Provide the (x, y) coordinate of the cell's center where the given text is located.  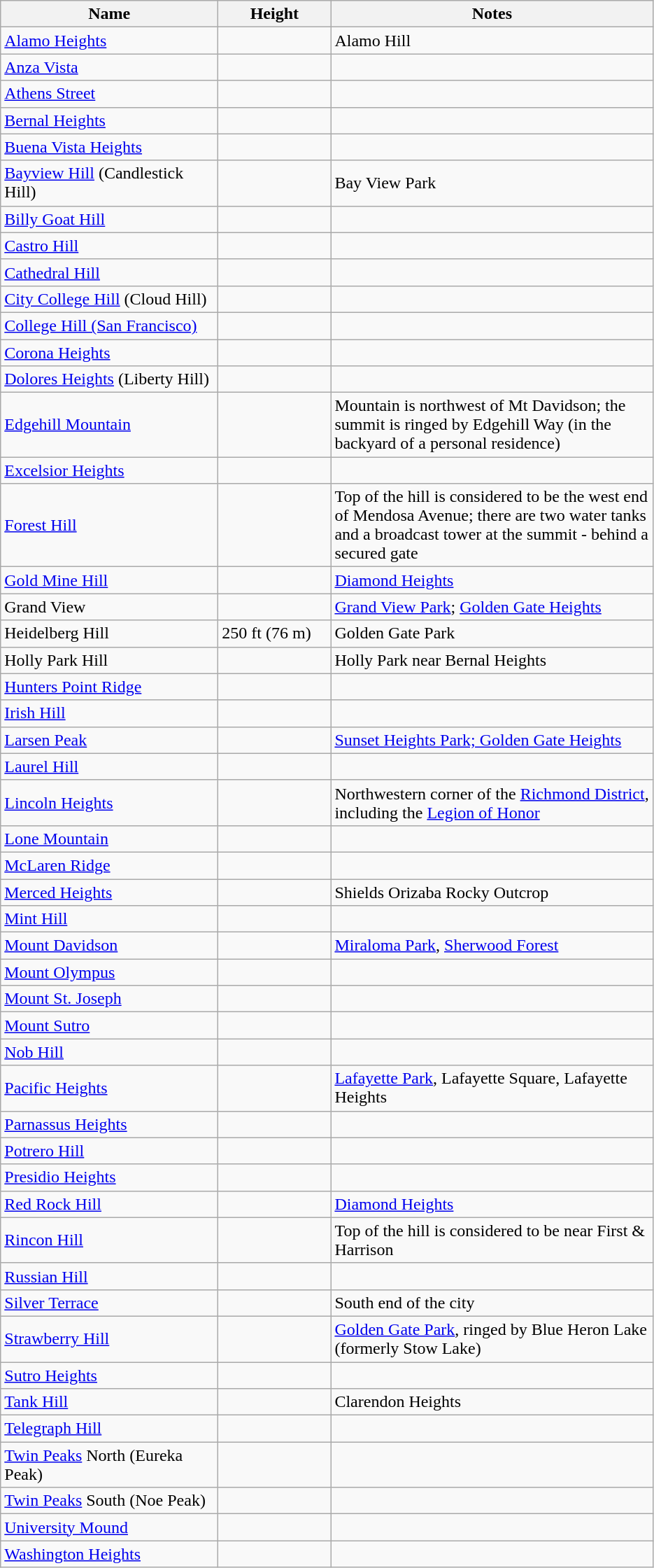
Forest Hill (109, 525)
Bay View Park (492, 183)
Holly Park near Bernal Heights (492, 660)
Mint Hill (109, 919)
Sutro Heights (109, 1375)
Mount Davidson (109, 946)
College Hill (San Francisco) (109, 325)
Twin Peaks South (Noe Peak) (109, 1501)
Edgehill Mountain (109, 425)
Lafayette Park, Lafayette Square, Lafayette Heights (492, 1088)
Twin Peaks North (Eureka Peak) (109, 1464)
Larsen Peak (109, 740)
Tank Hill (109, 1402)
Telegraph Hill (109, 1429)
Lincoln Heights (109, 802)
Mount Olympus (109, 972)
University Mound (109, 1527)
Holly Park Hill (109, 660)
Alamo Heights (109, 41)
Red Rock Hill (109, 1204)
Height (274, 14)
Golden Gate Park, ringed by Blue Heron Lake (formerly Stow Lake) (492, 1338)
250 ft (76 m) (274, 633)
Mountain is northwest of Mt Davidson; the summit is ringed by Edgehill Way (in the backyard of a personal residence) (492, 425)
Northwestern corner of the Richmond District, including the Legion of Honor (492, 802)
Clarendon Heights (492, 1402)
Athens Street (109, 94)
Hunters Point Ridge (109, 687)
Silver Terrace (109, 1303)
Presidio Heights (109, 1177)
Bernal Heights (109, 120)
Potrero Hill (109, 1151)
Laurel Hill (109, 766)
Sunset Heights Park; Golden Gate Heights (492, 740)
Irish Hill (109, 713)
Merced Heights (109, 892)
Castro Hill (109, 246)
Russian Hill (109, 1276)
Pacific Heights (109, 1088)
Anza Vista (109, 67)
Golden Gate Park (492, 633)
Bayview Hill (Candlestick Hill) (109, 183)
Parnassus Heights (109, 1124)
Grand View Park; Golden Gate Heights (492, 607)
Buena Vista Heights (109, 147)
Lone Mountain (109, 839)
Cathedral Hill (109, 272)
Grand View (109, 607)
Washington Heights (109, 1554)
Corona Heights (109, 352)
Mount Sutro (109, 1025)
South end of the city (492, 1303)
Alamo Hill (492, 41)
Notes (492, 14)
Strawberry Hill (109, 1338)
Top of the hill is considered to be near First & Harrison (492, 1240)
City College Hill (Cloud Hill) (109, 299)
Billy Goat Hill (109, 219)
Name (109, 14)
Mount St. Joseph (109, 999)
Heidelberg Hill (109, 633)
Gold Mine Hill (109, 580)
Nob Hill (109, 1052)
Rincon Hill (109, 1240)
McLaren Ridge (109, 865)
Excelsior Heights (109, 470)
Shields Orizaba Rocky Outcrop (492, 892)
Miraloma Park, Sherwood Forest (492, 946)
Dolores Heights (Liberty Hill) (109, 379)
